Provide the (x, y) coordinate of the cell's center where the given text is located.  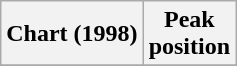
Chart (1998) (72, 34)
Peakposition (189, 34)
